Return the (X, Y) coordinate for the center point of the cell that contains the specified text.  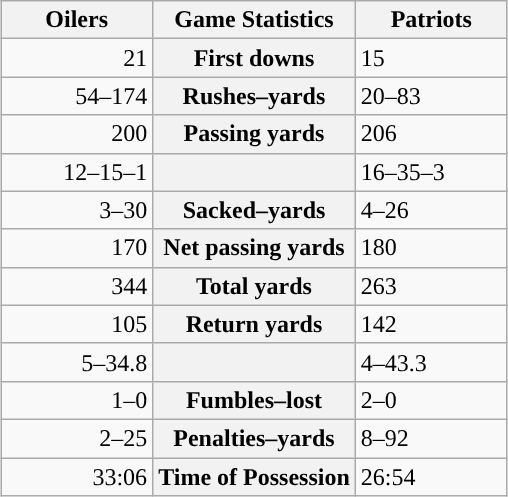
20–83 (431, 96)
344 (77, 286)
Total yards (254, 286)
26:54 (431, 477)
Time of Possession (254, 477)
4–26 (431, 210)
33:06 (77, 477)
54–174 (77, 96)
Return yards (254, 324)
Rushes–yards (254, 96)
Game Statistics (254, 20)
142 (431, 324)
170 (77, 248)
180 (431, 248)
Passing yards (254, 134)
16–35–3 (431, 172)
1–0 (77, 400)
Fumbles–lost (254, 400)
2–25 (77, 438)
Oilers (77, 20)
105 (77, 324)
263 (431, 286)
Penalties–yards (254, 438)
206 (431, 134)
5–34.8 (77, 362)
200 (77, 134)
2–0 (431, 400)
4–43.3 (431, 362)
Patriots (431, 20)
Sacked–yards (254, 210)
Net passing yards (254, 248)
3–30 (77, 210)
15 (431, 58)
First downs (254, 58)
12–15–1 (77, 172)
8–92 (431, 438)
21 (77, 58)
